Provide the (x, y) coordinate of the cell's center where the given text is located.  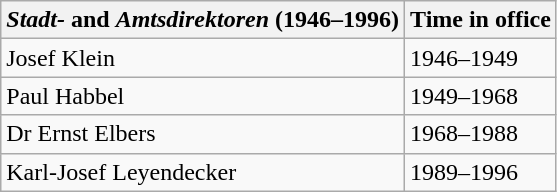
1968–1988 (481, 134)
1989–1996 (481, 172)
1949–1968 (481, 96)
Time in office (481, 20)
Stadt- and Amtsdirektoren (1946–1996) (203, 20)
Josef Klein (203, 58)
Dr Ernst Elbers (203, 134)
Karl-Josef Leyendecker (203, 172)
1946–1949 (481, 58)
Paul Habbel (203, 96)
